For the text-containing cell, return its midpoint in (x, y) coordinate format. 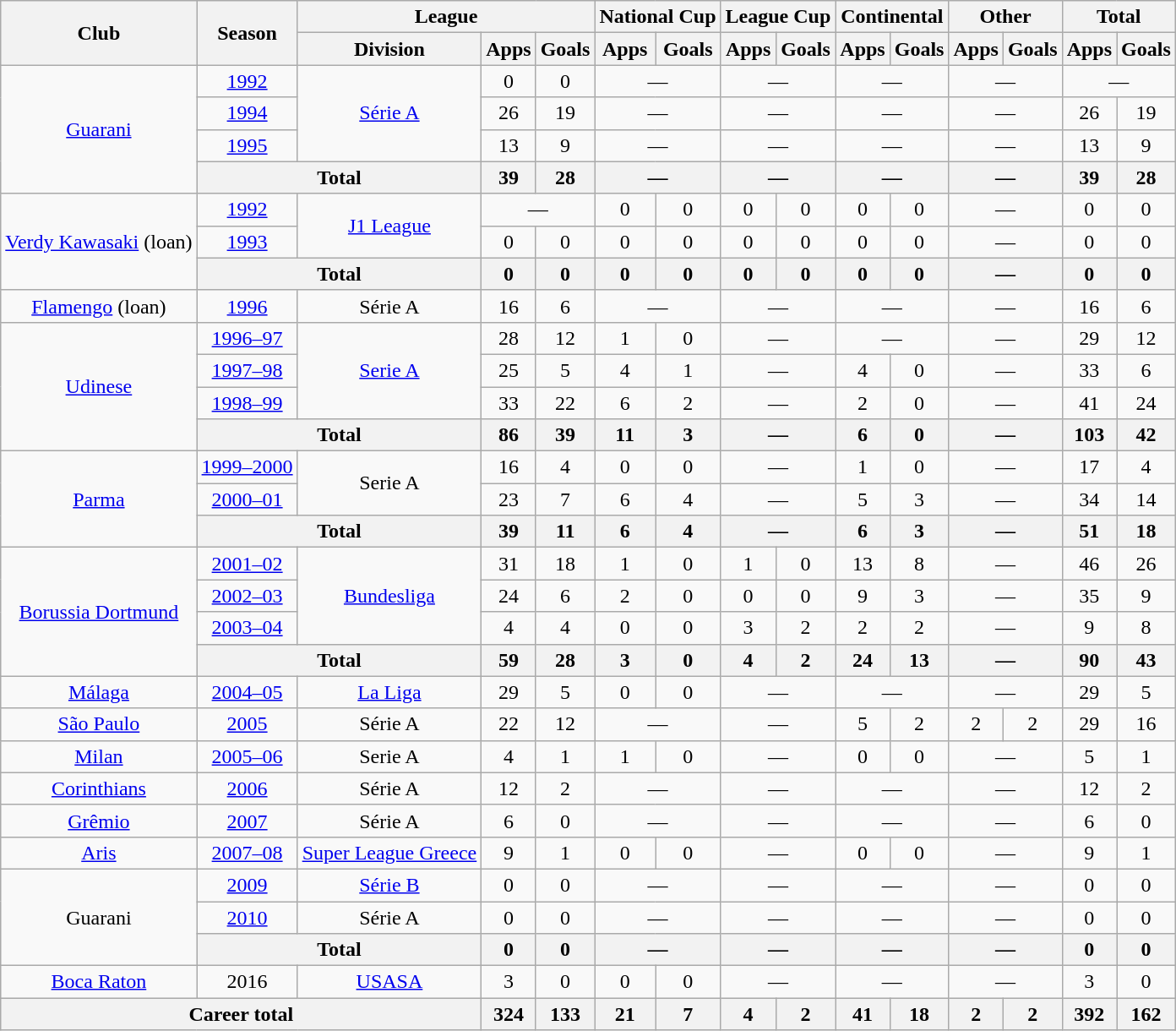
Verdy Kawasaki (loan) (99, 242)
2001–02 (247, 564)
90 (1089, 660)
2016 (247, 982)
392 (1089, 1014)
Division (389, 49)
1995 (247, 145)
42 (1146, 435)
103 (1089, 435)
Parma (99, 499)
25 (509, 370)
133 (565, 1014)
46 (1089, 564)
2003–04 (247, 628)
1999–2000 (247, 467)
14 (1146, 499)
League (446, 17)
2004–05 (247, 692)
Super League Greece (389, 853)
National Cup (657, 17)
Grêmio (99, 821)
Continental (892, 17)
League Cup (778, 17)
Career total (242, 1014)
162 (1146, 1014)
51 (1089, 532)
Club (99, 33)
2006 (247, 788)
Other (1005, 17)
86 (509, 435)
São Paulo (99, 724)
Málaga (99, 692)
Borussia Dortmund (99, 612)
35 (1089, 596)
2009 (247, 885)
43 (1146, 660)
La Liga (389, 692)
34 (1089, 499)
1997–98 (247, 370)
31 (509, 564)
Season (247, 33)
2002–03 (247, 596)
USASA (389, 982)
Série B (389, 885)
2005 (247, 724)
Milan (99, 756)
2007–08 (247, 853)
1994 (247, 113)
59 (509, 660)
2010 (247, 917)
Udinese (99, 386)
Corinthians (99, 788)
1996 (247, 306)
23 (509, 499)
Flamengo (loan) (99, 306)
21 (625, 1014)
Aris (99, 853)
Boca Raton (99, 982)
1998–99 (247, 403)
2005–06 (247, 756)
J1 League (389, 226)
Bundesliga (389, 596)
1996–97 (247, 338)
2007 (247, 821)
324 (509, 1014)
17 (1089, 467)
2000–01 (247, 499)
1993 (247, 242)
